For the text-containing cell, return its midpoint in (X, Y) coordinate format. 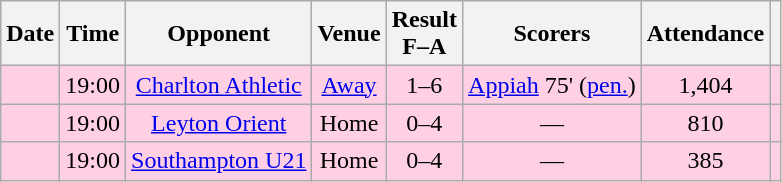
Scorers (552, 34)
Appiah 75' (pen.) (552, 85)
1,404 (705, 85)
Leyton Orient (219, 123)
Southampton U21 (219, 161)
ResultF–A (424, 34)
Venue (349, 34)
Time (93, 34)
Attendance (705, 34)
385 (705, 161)
Charlton Athletic (219, 85)
Opponent (219, 34)
Date (30, 34)
1–6 (424, 85)
Away (349, 85)
810 (705, 123)
